Scan for the cell matching the given text and deliver its (X, Y) coordinate at center. 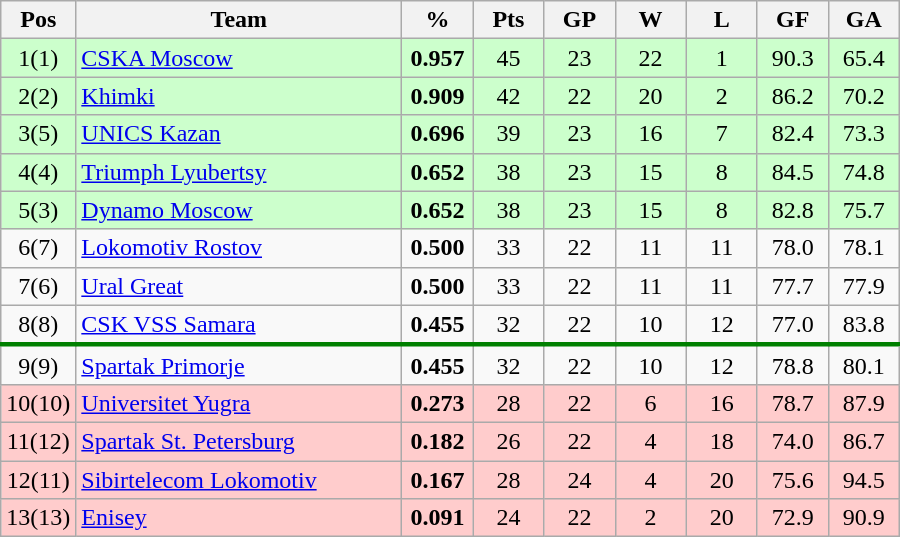
UNICS Kazan (239, 134)
GP (580, 20)
86.2 (792, 96)
6(7) (38, 248)
72.9 (792, 518)
82.4 (792, 134)
Team (239, 20)
78.1 (864, 248)
1(1) (38, 58)
Ural Great (239, 286)
Universitet Yugra (239, 403)
12(11) (38, 479)
86.7 (864, 441)
Pos (38, 20)
Khimki (239, 96)
GF (792, 20)
77.7 (792, 286)
Sibirtelecom Lokomotiv (239, 479)
2(2) (38, 96)
90.3 (792, 58)
94.5 (864, 479)
42 (508, 96)
75.7 (864, 210)
0.167 (438, 479)
65.4 (864, 58)
Lokomotiv Rostov (239, 248)
Triumph Lyubertsy (239, 172)
78.8 (792, 365)
77.0 (792, 325)
7(6) (38, 286)
26 (508, 441)
9(9) (38, 365)
0.182 (438, 441)
84.5 (792, 172)
74.0 (792, 441)
74.8 (864, 172)
W (650, 20)
4(4) (38, 172)
6 (650, 403)
0.957 (438, 58)
Spartak St. Petersburg (239, 441)
10(10) (38, 403)
75.6 (792, 479)
70.2 (864, 96)
90.9 (864, 518)
Dynamo Moscow (239, 210)
L (722, 20)
39 (508, 134)
3(5) (38, 134)
Enisey (239, 518)
Pts (508, 20)
87.9 (864, 403)
83.8 (864, 325)
82.8 (792, 210)
CSK VSS Samara (239, 325)
13(13) (38, 518)
80.1 (864, 365)
7 (722, 134)
% (438, 20)
78.0 (792, 248)
11(12) (38, 441)
0.273 (438, 403)
0.696 (438, 134)
45 (508, 58)
8(8) (38, 325)
1 (722, 58)
77.9 (864, 286)
GA (864, 20)
0.091 (438, 518)
73.3 (864, 134)
0.909 (438, 96)
18 (722, 441)
78.7 (792, 403)
Spartak Primorje (239, 365)
CSKA Moscow (239, 58)
5(3) (38, 210)
